Detect which cell encompasses the target text, then output its (x, y) center coordinate. 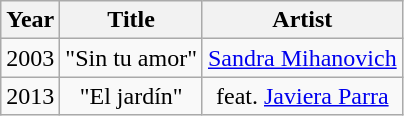
Title (132, 20)
Year (30, 20)
2003 (30, 58)
feat. Javiera Parra (302, 96)
"El jardín" (132, 96)
2013 (30, 96)
Artist (302, 20)
"Sin tu amor" (132, 58)
Sandra Mihanovich (302, 58)
